Pinpoint the cell where the given text exists, returning its (X, Y) midpoint coordinate. 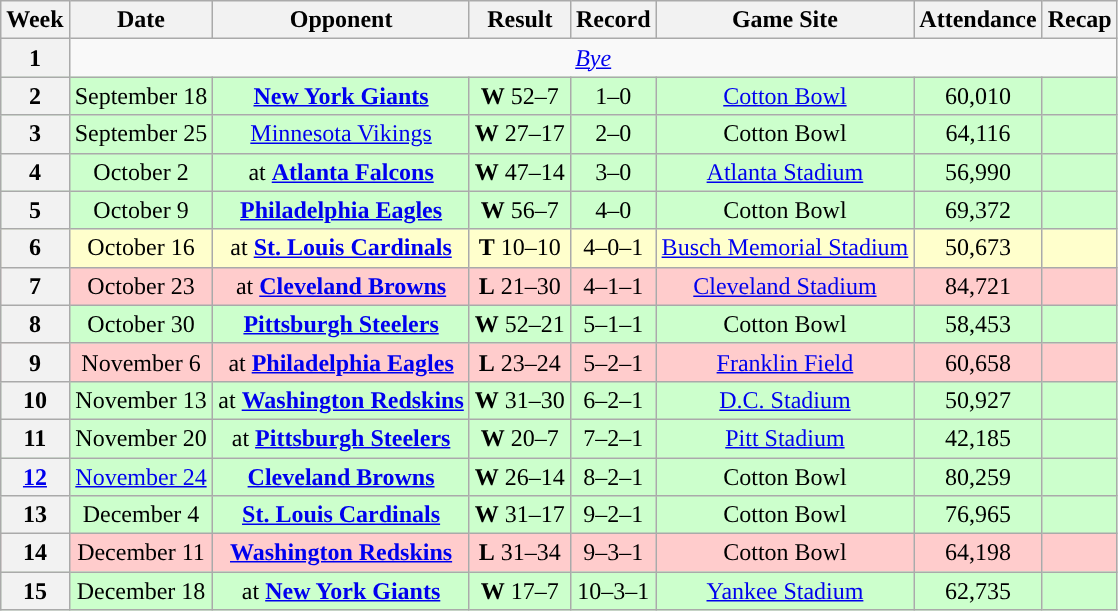
5–2–1 (613, 362)
9 (35, 362)
58,453 (978, 324)
December 4 (141, 515)
L 21–30 (520, 286)
11 (35, 438)
November 20 (141, 438)
November 6 (141, 362)
6–2–1 (613, 400)
4–0 (613, 210)
Game Site (785, 20)
Week (35, 20)
13 (35, 515)
W 27–17 (520, 134)
Pittsburgh Steelers (341, 324)
7–2–1 (613, 438)
September 25 (141, 134)
5–1–1 (613, 324)
Atlanta Stadium (785, 172)
62,735 (978, 591)
3–0 (613, 172)
at Philadelphia Eagles (341, 362)
8 (35, 324)
5 (35, 210)
1–0 (613, 96)
Cleveland Stadium (785, 286)
Franklin Field (785, 362)
W 20–7 (520, 438)
64,116 (978, 134)
80,259 (978, 477)
Opponent (341, 20)
9–3–1 (613, 553)
W 56–7 (520, 210)
W 52–7 (520, 96)
L 23–24 (520, 362)
42,185 (978, 438)
Busch Memorial Stadium (785, 248)
October 2 (141, 172)
Cleveland Browns (341, 477)
Date (141, 20)
8–2–1 (613, 477)
60,658 (978, 362)
50,927 (978, 400)
D.C. Stadium (785, 400)
84,721 (978, 286)
15 (35, 591)
W 31–17 (520, 515)
at New York Giants (341, 591)
L 31–34 (520, 553)
4 (35, 172)
76,965 (978, 515)
4–0–1 (613, 248)
Minnesota Vikings (341, 134)
December 18 (141, 591)
60,010 (978, 96)
at Cleveland Browns (341, 286)
4–1–1 (613, 286)
9–2–1 (613, 515)
7 (35, 286)
at Atlanta Falcons (341, 172)
October 9 (141, 210)
W 31–30 (520, 400)
2 (35, 96)
6 (35, 248)
Attendance (978, 20)
Washington Redskins (341, 553)
Philadelphia Eagles (341, 210)
W 47–14 (520, 172)
November 24 (141, 477)
12 (35, 477)
December 11 (141, 553)
Pitt Stadium (785, 438)
50,673 (978, 248)
10 (35, 400)
at Washington Redskins (341, 400)
October 23 (141, 286)
10–3–1 (613, 591)
Record (613, 20)
New York Giants (341, 96)
64,198 (978, 553)
69,372 (978, 210)
56,990 (978, 172)
2–0 (613, 134)
St. Louis Cardinals (341, 515)
at St. Louis Cardinals (341, 248)
1 (35, 58)
Recap (1080, 20)
Result (520, 20)
September 18 (141, 96)
October 30 (141, 324)
W 17–7 (520, 591)
T 10–10 (520, 248)
at Pittsburgh Steelers (341, 438)
Bye (593, 58)
W 52–21 (520, 324)
W 26–14 (520, 477)
Yankee Stadium (785, 591)
October 16 (141, 248)
3 (35, 134)
November 13 (141, 400)
14 (35, 553)
